Return the (x, y) coordinate for the center point of the cell that contains the specified text.  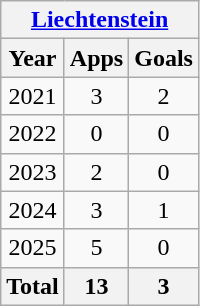
2025 (33, 248)
Goals (164, 58)
Apps (96, 58)
Total (33, 286)
Liechtenstein (100, 20)
13 (96, 286)
2022 (33, 134)
Year (33, 58)
2023 (33, 172)
5 (96, 248)
2021 (33, 96)
2024 (33, 210)
1 (164, 210)
